Detect which cell encompasses the target text, then output its [x, y] center coordinate. 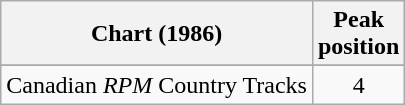
Peakposition [358, 34]
Chart (1986) [157, 34]
Canadian RPM Country Tracks [157, 85]
4 [358, 85]
